From the cell containing the given text, extract its center point as (X, Y) coordinate. 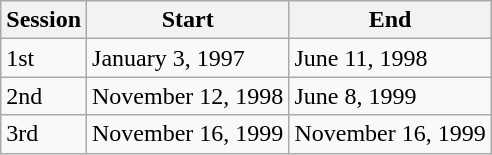
January 3, 1997 (188, 58)
November 12, 1998 (188, 96)
Session (44, 20)
End (390, 20)
Start (188, 20)
2nd (44, 96)
1st (44, 58)
June 8, 1999 (390, 96)
June 11, 1998 (390, 58)
3rd (44, 134)
